Provide the [X, Y] coordinate of the cell's center where the given text is located.  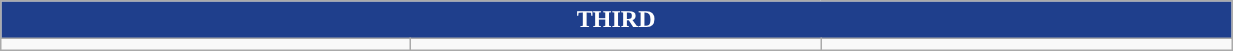
THIRD [616, 20]
